Determine the [X, Y] coordinate at the center of the cell enclosing the given text.  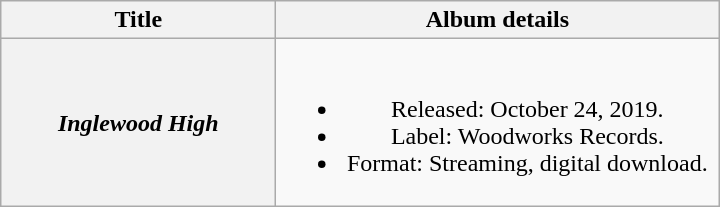
Title [138, 20]
Inglewood High [138, 122]
Album details [498, 20]
Released: October 24, 2019.Label: Woodworks Records.Format: Streaming, digital download. [498, 122]
